From the cell containing the given text, extract its center point as [X, Y] coordinate. 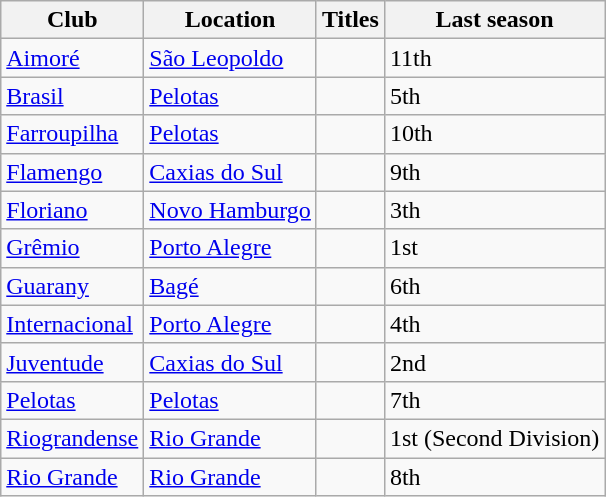
5th [494, 96]
6th [494, 286]
Flamengo [72, 172]
4th [494, 324]
1st (Second Division) [494, 438]
7th [494, 400]
2nd [494, 362]
Riograndense [72, 438]
Internacional [72, 324]
Juventude [72, 362]
Last season [494, 20]
Location [230, 20]
São Leopoldo [230, 58]
Brasil [72, 96]
11th [494, 58]
Club [72, 20]
8th [494, 477]
Aimoré [72, 58]
1st [494, 248]
Novo Hamburgo [230, 210]
Bagé [230, 286]
Farroupilha [72, 134]
Guarany [72, 286]
9th [494, 172]
10th [494, 134]
3th [494, 210]
Titles [350, 20]
Grêmio [72, 248]
Floriano [72, 210]
